Return the [X, Y] coordinate for the center point of the cell that contains the specified text.  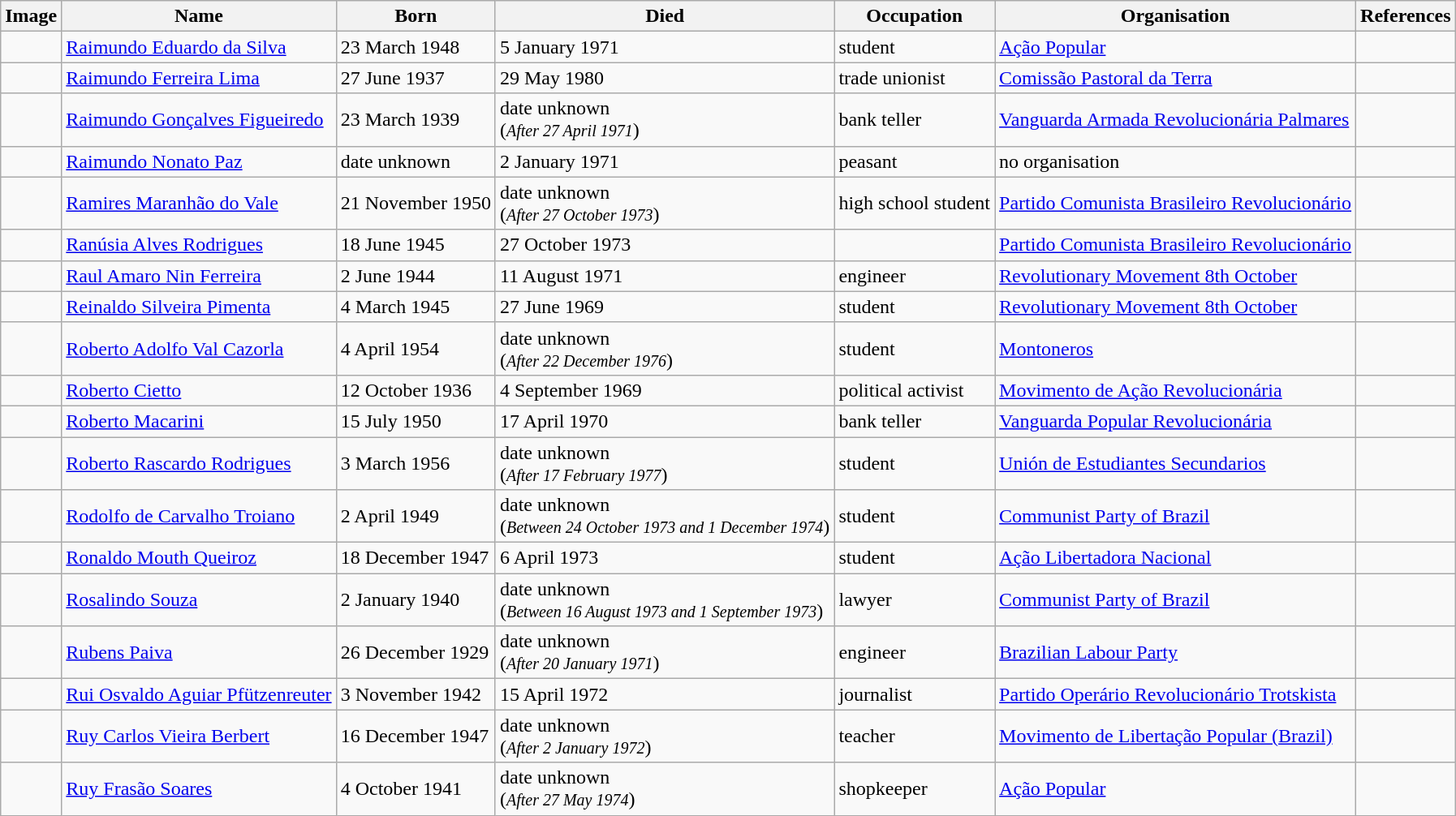
Raimundo Eduardo da Silva [199, 47]
shopkeeper [915, 788]
16 December 1947 [416, 737]
17 April 1970 [664, 421]
Roberto Rascardo Rodrigues [199, 462]
2 January 1940 [416, 600]
Rodolfo de Carvalho Troiano [199, 516]
3 March 1956 [416, 462]
Occupation [915, 16]
23 March 1939 [416, 120]
4 April 1954 [416, 349]
2 April 1949 [416, 516]
Raimundo Ferreira Lima [199, 78]
Raimundo Gonçalves Figueiredo [199, 120]
date unknown(After 22 December 1976) [664, 349]
no organisation [1175, 161]
date unknown(Between 16 August 1973 and 1 September 1973) [664, 600]
journalist [915, 694]
Vanguarda Armada Revolucionária Palmares [1175, 120]
date unknown(After 2 January 1972) [664, 737]
Reinaldo Silveira Pimenta [199, 307]
Brazilian Labour Party [1175, 652]
11 August 1971 [664, 276]
15 July 1950 [416, 421]
References [1406, 16]
trade unionist [915, 78]
5 January 1971 [664, 47]
Rubens Paiva [199, 652]
Ruy Frasão Soares [199, 788]
Ramires Maranhão do Vale [199, 203]
Ronaldo Mouth Queiroz [199, 558]
4 September 1969 [664, 390]
Comissão Pastoral da Terra [1175, 78]
Born [416, 16]
Ação Libertadora Nacional [1175, 558]
Died [664, 16]
date unknown [416, 161]
Roberto Adolfo Val Cazorla [199, 349]
Roberto Cietto [199, 390]
Montoneros [1175, 349]
date unknown(Between 24 October 1973 and 1 December 1974) [664, 516]
Raimundo Nonato Paz [199, 161]
12 October 1936 [416, 390]
date unknown(After 17 February 1977) [664, 462]
political activist [915, 390]
Ranúsia Alves Rodrigues [199, 245]
21 November 1950 [416, 203]
4 March 1945 [416, 307]
26 December 1929 [416, 652]
2 June 1944 [416, 276]
Image [31, 16]
23 March 1948 [416, 47]
6 April 1973 [664, 558]
27 June 1969 [664, 307]
Raul Amaro Nin Ferreira [199, 276]
peasant [915, 161]
Ruy Carlos Vieira Berbert [199, 737]
date unknown(After 27 April 1971) [664, 120]
15 April 1972 [664, 694]
27 October 1973 [664, 245]
date unknown(After 20 January 1971) [664, 652]
Organisation [1175, 16]
date unknown(After 27 October 1973) [664, 203]
Movimento de Ação Revolucionária [1175, 390]
Roberto Macarini [199, 421]
18 December 1947 [416, 558]
Rui Osvaldo Aguiar Pfützenreuter [199, 694]
Rosalindo Souza [199, 600]
date unknown(After 27 May 1974) [664, 788]
Name [199, 16]
Vanguarda Popular Revolucionária [1175, 421]
Partido Operário Revolucionário Trotskista [1175, 694]
high school student [915, 203]
29 May 1980 [664, 78]
18 June 1945 [416, 245]
2 January 1971 [664, 161]
teacher [915, 737]
Unión de Estudiantes Secundarios [1175, 462]
4 October 1941 [416, 788]
lawyer [915, 600]
Movimento de Libertação Popular (Brazil) [1175, 737]
3 November 1942 [416, 694]
27 June 1937 [416, 78]
